Pinpoint the cell where the given text exists, returning its (x, y) midpoint coordinate. 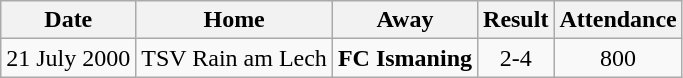
Attendance (618, 20)
800 (618, 58)
Away (404, 20)
TSV Rain am Lech (234, 58)
Date (68, 20)
Result (516, 20)
FC Ismaning (404, 58)
Home (234, 20)
2-4 (516, 58)
21 July 2000 (68, 58)
